Output the [x, y] coordinate of the center of the cell containing the given text.  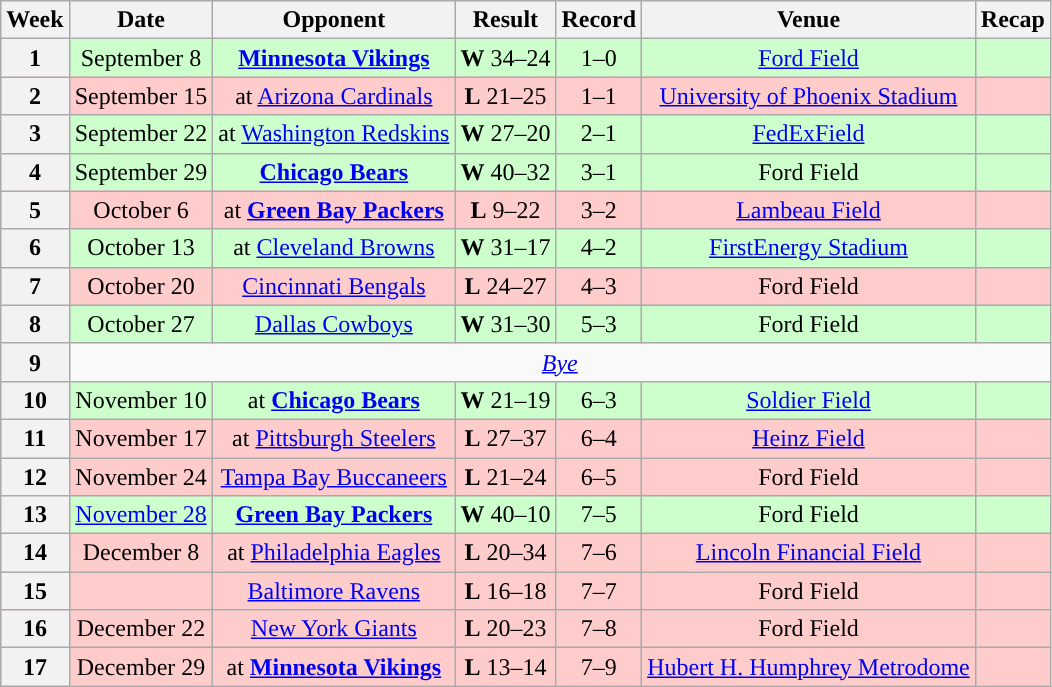
September 15 [141, 96]
Green Bay Packers [334, 515]
7 [35, 286]
7–6 [599, 553]
at Green Bay Packers [334, 210]
4–3 [599, 286]
11 [35, 438]
1–1 [599, 96]
W 31–30 [506, 324]
Heinz Field [809, 438]
6–4 [599, 438]
Record [599, 20]
W 40–10 [506, 515]
Venue [809, 20]
FedExField [809, 134]
15 [35, 591]
2 [35, 96]
December 22 [141, 629]
Chicago Bears [334, 172]
Week [35, 20]
14 [35, 553]
Lincoln Financial Field [809, 553]
L 24–27 [506, 286]
W 34–24 [506, 58]
7–9 [599, 667]
5 [35, 210]
October 13 [141, 248]
1–0 [599, 58]
October 20 [141, 286]
16 [35, 629]
at Pittsburgh Steelers [334, 438]
7–7 [599, 591]
L 16–18 [506, 591]
Lambeau Field [809, 210]
Date [141, 20]
2–1 [599, 134]
November 17 [141, 438]
at Arizona Cardinals [334, 96]
Bye [560, 362]
October 27 [141, 324]
4 [35, 172]
Opponent [334, 20]
13 [35, 515]
at Minnesota Vikings [334, 667]
L 21–24 [506, 477]
4–2 [599, 248]
10 [35, 400]
Result [506, 20]
September 29 [141, 172]
FirstEnergy Stadium [809, 248]
12 [35, 477]
Cincinnati Bengals [334, 286]
L 21–25 [506, 96]
November 24 [141, 477]
7–8 [599, 629]
New York Giants [334, 629]
W 31–17 [506, 248]
Soldier Field [809, 400]
Tampa Bay Buccaneers [334, 477]
6–3 [599, 400]
Minnesota Vikings [334, 58]
L 20–23 [506, 629]
7–5 [599, 515]
September 8 [141, 58]
at Chicago Bears [334, 400]
Recap [1012, 20]
W 27–20 [506, 134]
3–1 [599, 172]
December 8 [141, 553]
September 22 [141, 134]
3–2 [599, 210]
December 29 [141, 667]
W 40–32 [506, 172]
November 28 [141, 515]
W 21–19 [506, 400]
6–5 [599, 477]
L 27–37 [506, 438]
at Washington Redskins [334, 134]
Dallas Cowboys [334, 324]
University of Phoenix Stadium [809, 96]
5–3 [599, 324]
L 9–22 [506, 210]
1 [35, 58]
October 6 [141, 210]
Hubert H. Humphrey Metrodome [809, 667]
at Philadelphia Eagles [334, 553]
8 [35, 324]
9 [35, 362]
at Cleveland Browns [334, 248]
Baltimore Ravens [334, 591]
6 [35, 248]
L 20–34 [506, 553]
17 [35, 667]
3 [35, 134]
November 10 [141, 400]
L 13–14 [506, 667]
